Provide the [X, Y] coordinate of the cell's center where the given text is located.  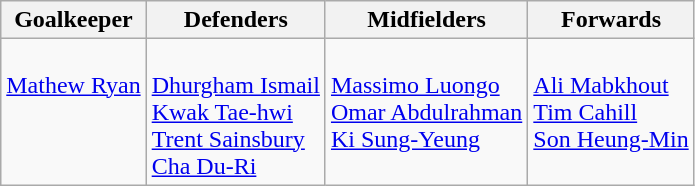
Mathew Ryan [74, 112]
Goalkeeper [74, 20]
Ali Mabkhout Tim Cahill Son Heung-Min [611, 112]
Massimo Luongo Omar Abdulrahman Ki Sung-Yeung [426, 112]
Forwards [611, 20]
Defenders [236, 20]
Dhurgham Ismail Kwak Tae-hwi Trent Sainsbury Cha Du-Ri [236, 112]
Midfielders [426, 20]
